Find where the given text appears and provide that cell's center as [X, Y] coordinate. 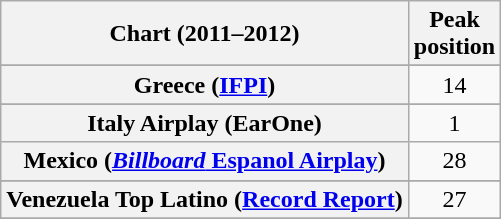
Peakposition [454, 34]
27 [454, 199]
28 [454, 161]
1 [454, 123]
14 [454, 85]
Mexico (Billboard Espanol Airplay) [205, 161]
Chart (2011–2012) [205, 34]
Venezuela Top Latino (Record Report) [205, 199]
Italy Airplay (EarOne) [205, 123]
Greece (IFPI) [205, 85]
